Find where the given text appears and provide that cell's center as [x, y] coordinate. 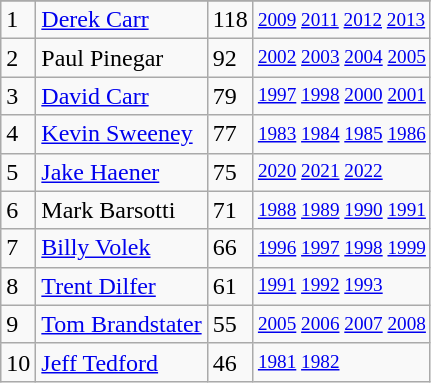
118 [230, 20]
2020 2021 2022 [342, 172]
46 [230, 362]
2 [18, 58]
Jake Haener [122, 172]
Mark Barsotti [122, 210]
Tom Brandstater [122, 324]
10 [18, 362]
1988 1989 1990 1991 [342, 210]
Jeff Tedford [122, 362]
8 [18, 286]
6 [18, 210]
4 [18, 134]
9 [18, 324]
2005 2006 2007 2008 [342, 324]
1981 1982 [342, 362]
75 [230, 172]
1997 1998 2000 2001 [342, 96]
1996 1997 1998 1999 [342, 248]
David Carr [122, 96]
1983 1984 1985 1986 [342, 134]
79 [230, 96]
7 [18, 248]
77 [230, 134]
71 [230, 210]
61 [230, 286]
2002 2003 2004 2005 [342, 58]
Paul Pinegar [122, 58]
5 [18, 172]
Trent Dilfer [122, 286]
Derek Carr [122, 20]
1 [18, 20]
55 [230, 324]
Kevin Sweeney [122, 134]
66 [230, 248]
92 [230, 58]
Billy Volek [122, 248]
1991 1992 1993 [342, 286]
2009 2011 2012 2013 [342, 20]
3 [18, 96]
